Return [x, y] of the center of cell containing provided text 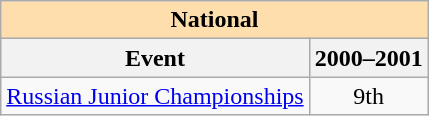
Russian Junior Championships [155, 96]
Event [155, 58]
2000–2001 [368, 58]
National [214, 20]
9th [368, 96]
